Output the [X, Y] coordinate of the center of the cell containing the given text.  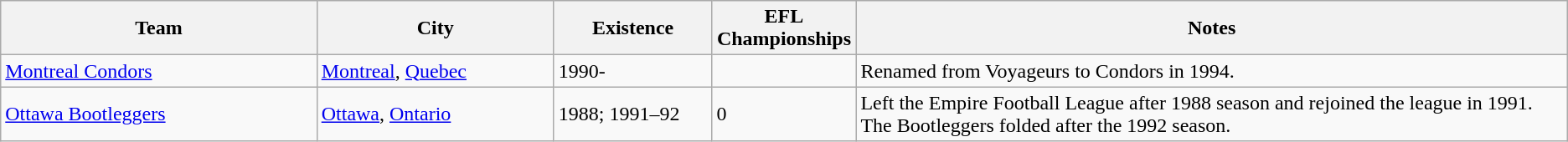
Ottawa Bootleggers [159, 114]
Left the Empire Football League after 1988 season and rejoined the league in 1991. The Bootleggers folded after the 1992 season. [1211, 114]
Notes [1211, 28]
Team [159, 28]
1990- [633, 71]
City [436, 28]
Montreal Condors [159, 71]
Montreal, Quebec [436, 71]
Ottawa, Ontario [436, 114]
Renamed from Voyageurs to Condors in 1994. [1211, 71]
Existence [633, 28]
0 [784, 114]
1988; 1991–92 [633, 114]
EFL Championships [784, 28]
